Search for the cell housing the specified text and yield its (X, Y) center coordinate. 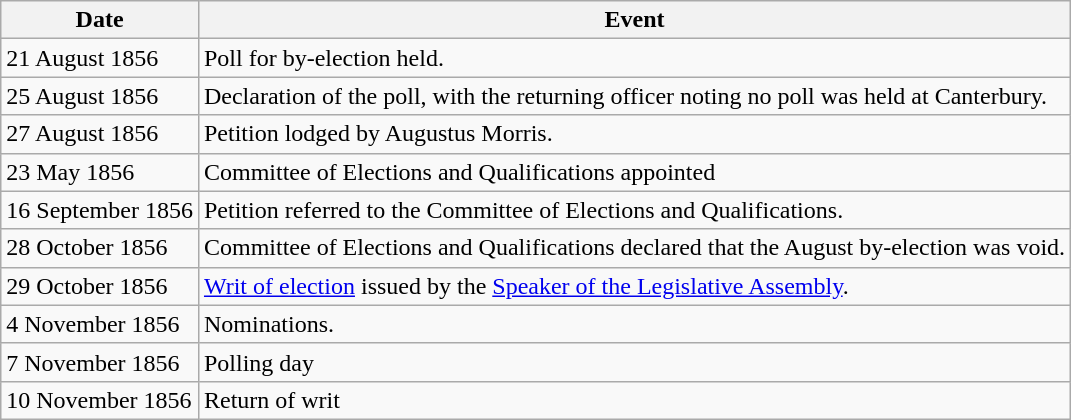
Declaration of the poll, with the returning officer noting no poll was held at Canterbury. (634, 96)
4 November 1856 (100, 324)
Event (634, 20)
16 September 1856 (100, 210)
28 October 1856 (100, 248)
Return of writ (634, 400)
Writ of election issued by the Speaker of the Legislative Assembly. (634, 286)
Nominations. (634, 324)
Poll for by-election held. (634, 58)
Petition lodged by Augustus Morris. (634, 134)
29 October 1856 (100, 286)
Committee of Elections and Qualifications appointed (634, 172)
Petition referred to the Committee of Elections and Qualifications. (634, 210)
27 August 1856 (100, 134)
23 May 1856 (100, 172)
7 November 1856 (100, 362)
10 November 1856 (100, 400)
Committee of Elections and Qualifications declared that the August by-election was void. (634, 248)
21 August 1856 (100, 58)
25 August 1856 (100, 96)
Date (100, 20)
Polling day (634, 362)
